Output the (X, Y) coordinate of the center of the cell containing the given text.  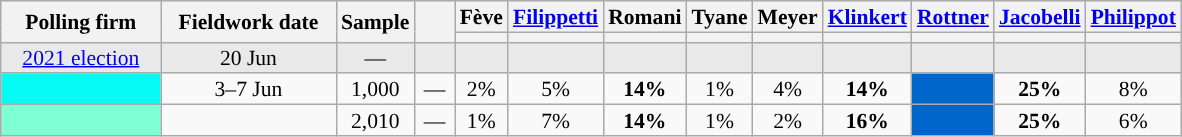
Fieldwork date (248, 22)
Filippetti (556, 16)
Sample (375, 22)
Klinkert (868, 16)
Rottner (953, 16)
8% (1134, 90)
16% (868, 120)
3–7 Jun (248, 90)
Meyer (788, 16)
Jacobelli (1040, 16)
2,010 (375, 120)
6% (1134, 120)
Fève (482, 16)
Romani (644, 16)
5% (556, 90)
Tyane (719, 16)
Polling firm (81, 22)
4% (788, 90)
1,000 (375, 90)
20 Jun (248, 58)
2021 election (81, 58)
Philippot (1134, 16)
7% (556, 120)
